Locate the cell with the specified text and output its (x, y) center coordinate. 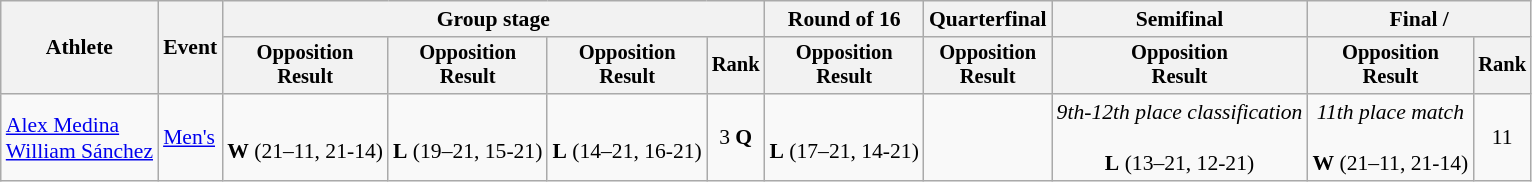
9th-12th place classificationL (13–21, 12-21) (1180, 138)
W (21–11, 21-14) (305, 138)
11th place matchW (21–11, 21-14) (1390, 138)
3 Q (736, 138)
Group stage (493, 19)
L (14–21, 16-21) (626, 138)
Athlete (80, 48)
Semifinal (1180, 19)
Final / (1418, 19)
Round of 16 (844, 19)
Alex MedinaWilliam Sánchez (80, 138)
L (19–21, 15-21) (468, 138)
Men's (190, 138)
11 (1502, 138)
Event (190, 48)
L (17–21, 14-21) (844, 138)
Quarterfinal (988, 19)
